Scan for the cell matching the given text and deliver its (x, y) coordinate at center. 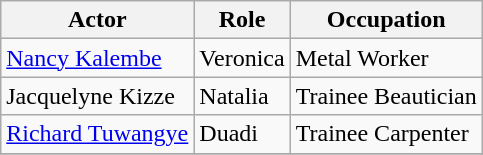
Actor (98, 20)
Nancy Kalembe (98, 58)
Trainee Beautician (386, 96)
Jacquelyne Kizze (98, 96)
Veronica (242, 58)
Natalia (242, 96)
Richard Tuwangye (98, 134)
Occupation (386, 20)
Trainee Carpenter (386, 134)
Duadi (242, 134)
Role (242, 20)
Metal Worker (386, 58)
